Provide the [X, Y] coordinate of the cell's center where the given text is located.  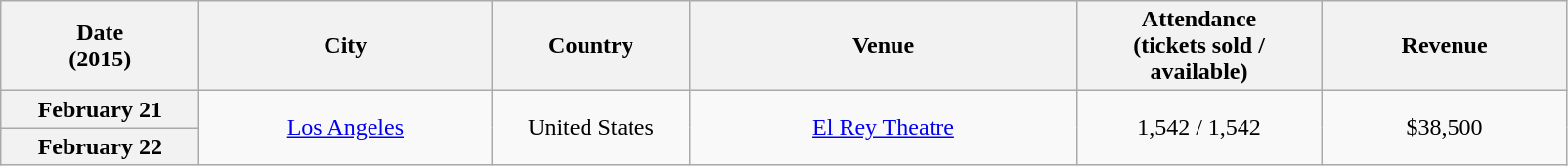
Date(2015) [100, 46]
Revenue [1445, 46]
City [346, 46]
1,542 / 1,542 [1198, 128]
Country [590, 46]
February 21 [100, 109]
El Rey Theatre [884, 128]
Venue [884, 46]
United States [590, 128]
Attendance(tickets sold / available) [1198, 46]
February 22 [100, 146]
Los Angeles [346, 128]
$38,500 [1445, 128]
